For the text-containing cell, return its midpoint in [x, y] coordinate format. 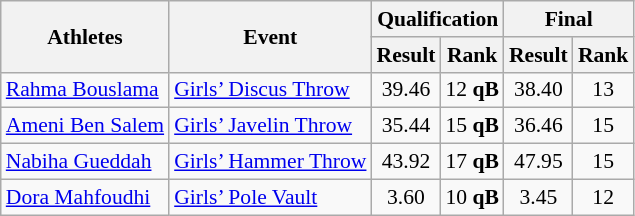
3.60 [406, 197]
38.40 [538, 90]
13 [604, 90]
Girls’ Javelin Throw [270, 126]
Event [270, 36]
15 qB [472, 126]
Qualification [438, 19]
36.46 [538, 126]
10 qB [472, 197]
3.45 [538, 197]
12 qB [472, 90]
12 [604, 197]
17 qB [472, 162]
Final [568, 19]
Rahma Bouslama [85, 90]
Girls’ Discus Throw [270, 90]
Athletes [85, 36]
Dora Mahfoudhi [85, 197]
39.46 [406, 90]
Girls’ Pole Vault [270, 197]
43.92 [406, 162]
Nabiha Gueddah [85, 162]
Girls’ Hammer Throw [270, 162]
Ameni Ben Salem [85, 126]
47.95 [538, 162]
35.44 [406, 126]
